For the text-containing cell, return its midpoint in [x, y] coordinate format. 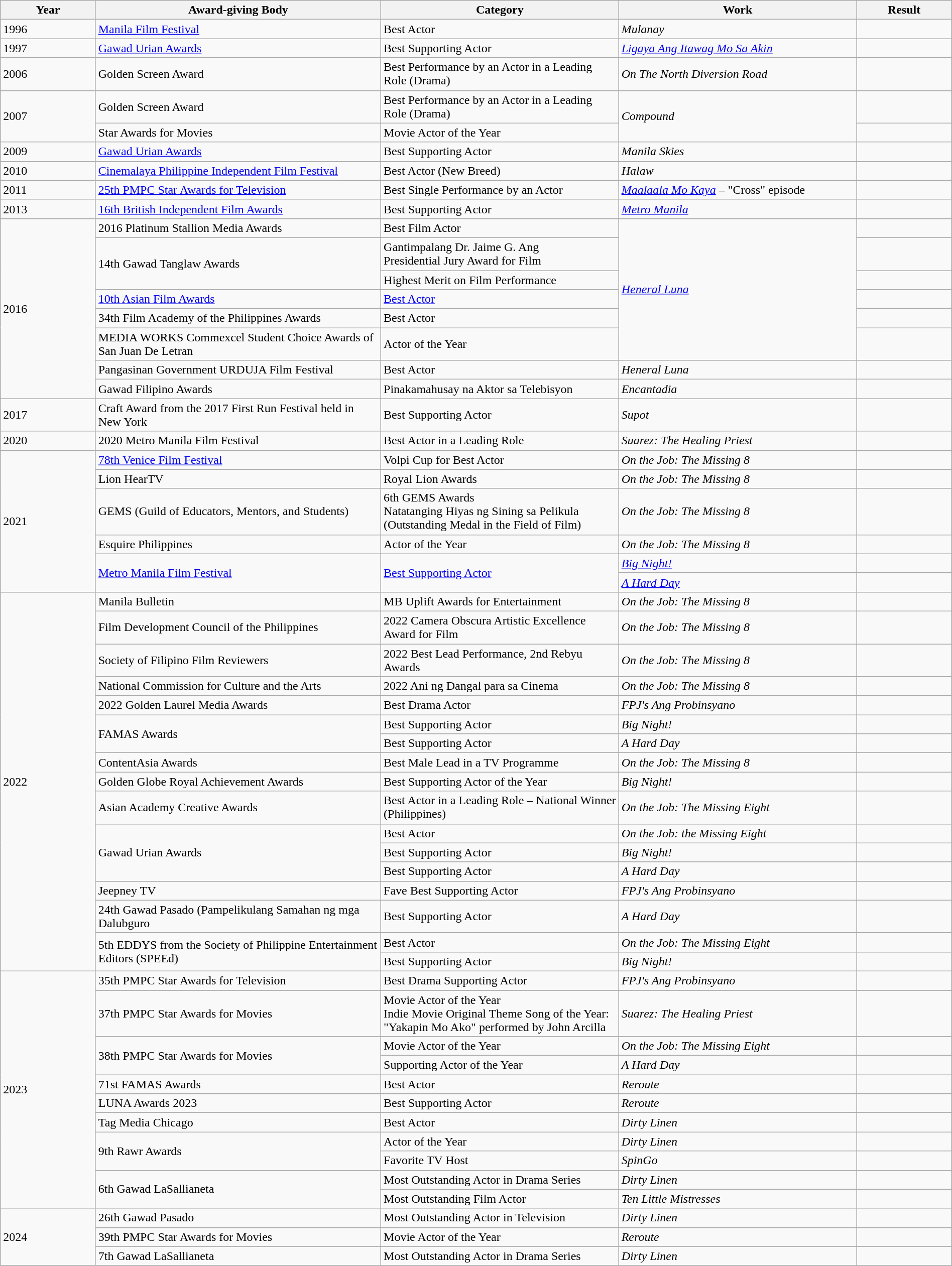
Esquire Philippines [238, 544]
14th Gawad Tanglaw Awards [238, 263]
Award-giving Body [238, 10]
Movie Actor of the YearIndie Movie Original Theme Song of the Year: "Yakapin Mo Ako" performed by John Arcilla [500, 1013]
10th Asian Film Awards [238, 299]
2021 [48, 521]
Metro Manila Film Festival [238, 573]
71st FAMAS Awards [238, 1084]
Gantimpalang Dr. Jaime G. AngPresidential Jury Award for Film [500, 254]
FAMAS Awards [238, 734]
LUNA Awards 2023 [238, 1103]
National Commission for Culture and the Arts [238, 686]
Mulanay [738, 29]
Golden Globe Royal Achievement Awards [238, 782]
Lion HearTV [238, 479]
2013 [48, 209]
2022 Best Lead Performance, 2nd Rebyu Awards [500, 660]
Star Awards for Movies [238, 133]
Favorite TV Host [500, 1161]
Best Drama Actor [500, 705]
2009 [48, 152]
2023 [48, 1089]
Category [500, 10]
Royal Lion Awards [500, 479]
2007 [48, 116]
38th PMPC Star Awards for Movies [238, 1056]
26th Gawad Pasado [238, 1218]
Fave Best Supporting Actor [500, 891]
Cinemalaya Philippine Independent Film Festival [238, 171]
35th PMPC Star Awards for Television [238, 980]
Best Single Performance by an Actor [500, 190]
Maalaala Mo Kaya – "Cross" episode [738, 190]
MB Uplift Awards for Entertainment [500, 601]
Craft Award from the 2017 First Run Festival held in New York [238, 415]
2020 Metro Manila Film Festival [238, 441]
ContentAsia Awards [238, 763]
Tag Media Chicago [238, 1122]
2017 [48, 415]
Best Male Lead in a TV Programme [500, 763]
2010 [48, 171]
Best Actor (New Breed) [500, 171]
Best Actor in a Leading Role [500, 441]
MEDIA WORKS Commexcel Student Choice Awards of San Juan De Letran [238, 344]
Pangasinan Government URDUJA Film Festival [238, 370]
Supporting Actor of the Year [500, 1065]
2011 [48, 190]
Most Outstanding Film Actor [500, 1199]
2006 [48, 74]
Best Actor in a Leading Role – National Winner (Philippines) [500, 807]
9th Rawr Awards [238, 1151]
2016 [48, 308]
Manila Film Festival [238, 29]
Best Supporting Actor of the Year [500, 782]
Manila Skies [738, 152]
Ligaya Ang Itawag Mo Sa Akin [738, 48]
Ten Little Mistresses [738, 1199]
1996 [48, 29]
2016 Platinum Stallion Media Awards [238, 228]
Volpi Cup for Best Actor [500, 460]
25th PMPC Star Awards for Television [238, 190]
2022 [48, 781]
2024 [48, 1237]
Jeepney TV [238, 891]
5th EDDYS from the Society of Philippine Entertainment Editors (SPEEd) [238, 952]
On The North Diversion Road [738, 74]
Highest Merit on Film Performance [500, 280]
Film Development Council of the Philippines [238, 627]
24th Gawad Pasado (Pampelikulang Samahan ng mga Dalubguro [238, 917]
16th British Independent Film Awards [238, 209]
7th Gawad LaSallianeta [238, 1256]
GEMS (Guild of Educators, Mentors, and Students) [238, 512]
Gawad Filipino Awards [238, 389]
Society of Filipino Film Reviewers [238, 660]
Asian Academy Creative Awards [238, 807]
37th PMPC Star Awards for Movies [238, 1013]
Result [904, 10]
2022 Golden Laurel Media Awards [238, 705]
Manila Bulletin [238, 601]
On the Job: the Missing Eight [738, 833]
Work [738, 10]
6th Gawad LaSallianeta [238, 1189]
2022 Camera Obscura Artistic Excellence Award for Film [500, 627]
34th Film Academy of the Philippines Awards [238, 318]
Most Outstanding Actor in Television [500, 1218]
Compound [738, 116]
Best Drama Supporting Actor [500, 980]
Halaw [738, 171]
6th GEMS AwardsNatatanging Hiyas ng Sining sa Pelikula (Outstanding Medal in the Field of Film) [500, 512]
39th PMPC Star Awards for Movies [238, 1237]
78th Venice Film Festival [238, 460]
2020 [48, 441]
Year [48, 10]
Best Film Actor [500, 228]
SpinGo [738, 1161]
1997 [48, 48]
Metro Manila [738, 209]
Encantadia [738, 389]
2022 Ani ng Dangal para sa Cinema [500, 686]
Supot [738, 415]
Pinakamahusay na Aktor sa Telebisyon [500, 389]
